Provide the (X, Y) coordinate of the cell's center where the given text is located.  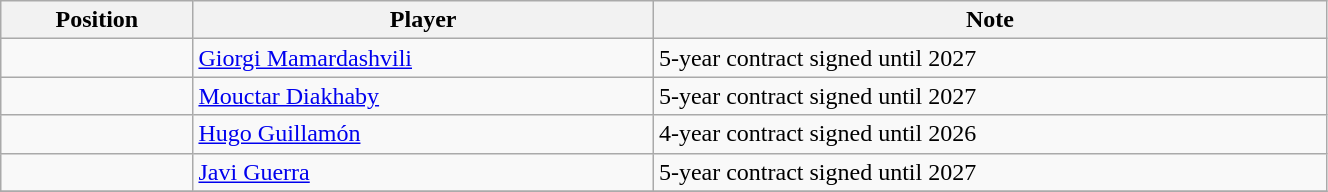
Hugo Guillamón (423, 134)
Player (423, 20)
Note (990, 20)
Javi Guerra (423, 172)
Position (97, 20)
Mouctar Diakhaby (423, 96)
4-year contract signed until 2026 (990, 134)
Giorgi Mamardashvili (423, 58)
